Determine the (X, Y) coordinate at the center of the cell enclosing the given text.  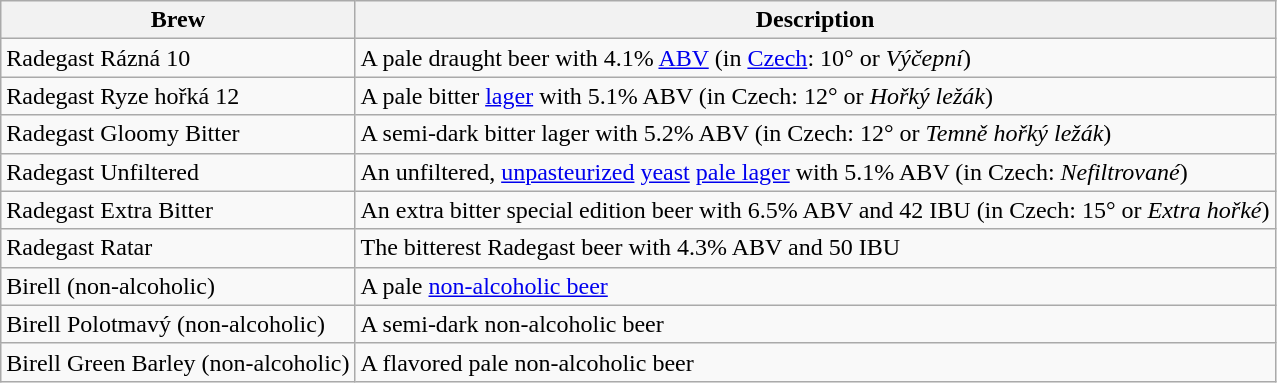
A semi-dark bitter lager with 5.2% ABV (in Czech: 12° or Temně hořký ležák) (815, 134)
Radegast Gloomy Bitter (178, 134)
Radegast Ryze hořká 12 (178, 96)
Birell (non-alcoholic) (178, 286)
An extra bitter special edition beer with 6.5% ABV and 42 IBU (in Czech: 15° or Extra hořké) (815, 210)
A flavored pale non-alcoholic beer (815, 362)
A semi-dark non-alcoholic beer (815, 324)
Description (815, 20)
A pale bitter lager with 5.1% ABV (in Czech: 12° or Hořký ležák) (815, 96)
Radegast Rázná 10 (178, 58)
A pale non-alcoholic beer (815, 286)
The bitterest Radegast beer with 4.3% ABV and 50 IBU (815, 248)
Birell Polotmavý (non-alcoholic) (178, 324)
Radegast Ratar (178, 248)
Radegast Extra Bitter (178, 210)
Radegast Unfiltered (178, 172)
A pale draught beer with 4.1% ABV (in Czech: 10° or Výčepní) (815, 58)
Birell Green Barley (non-alcoholic) (178, 362)
Brew (178, 20)
An unfiltered, unpasteurized yeast pale lager with 5.1% ABV (in Czech: Nefiltrované) (815, 172)
